Return [x, y] of the center of cell containing provided text 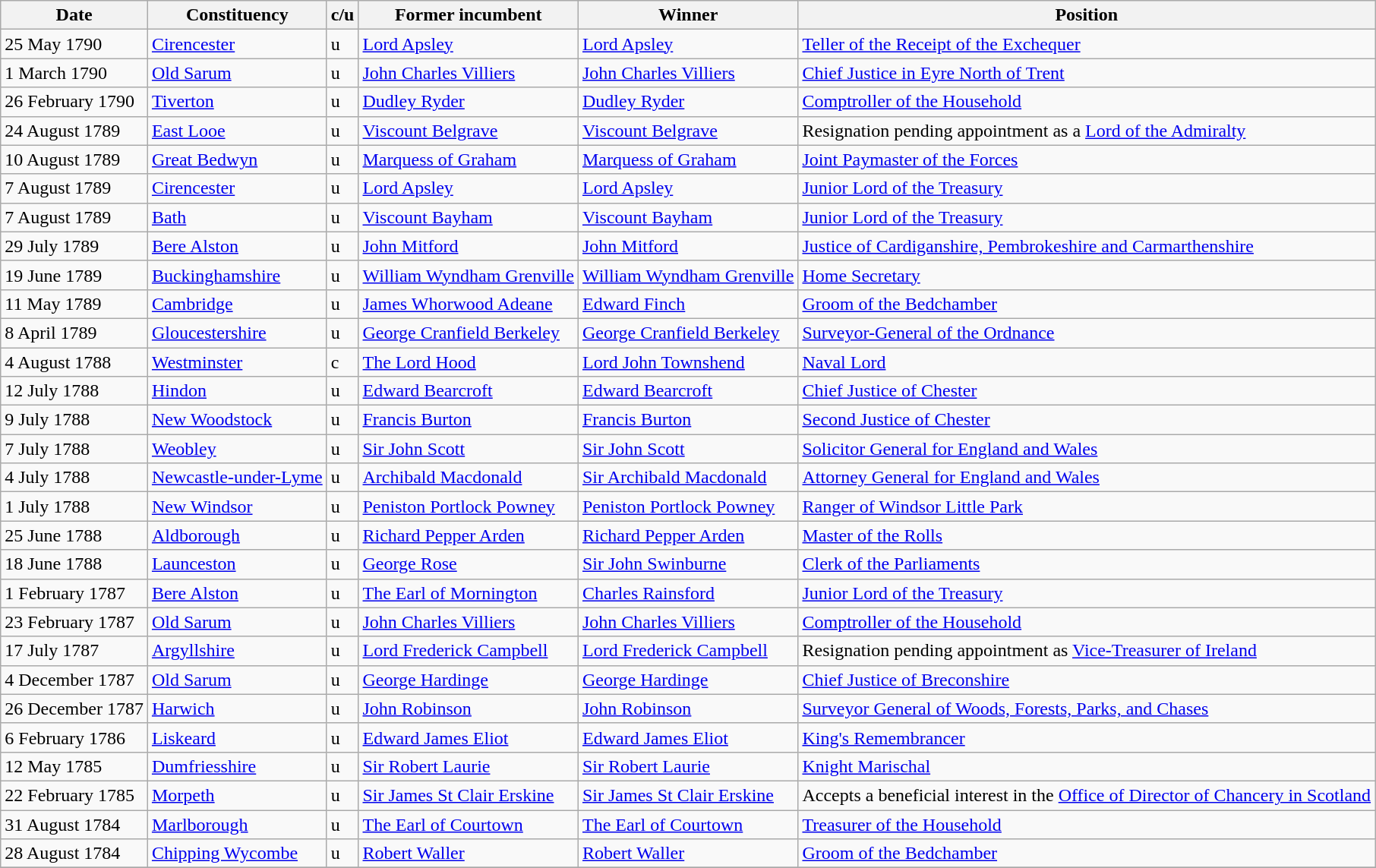
10 August 1789 [74, 159]
Chief Justice of Breconshire [1087, 680]
4 August 1788 [74, 362]
25 May 1790 [74, 44]
George Rose [468, 564]
Attorney General for England and Wales [1087, 478]
James Whorwood Adeane [468, 304]
Chief Justice in Eyre North of Trent [1087, 73]
31 August 1784 [74, 824]
Tiverton [237, 102]
19 June 1789 [74, 275]
Second Justice of Chester [1087, 420]
Former incumbent [468, 15]
Westminster [237, 362]
The Lord Hood [468, 362]
1 March 1790 [74, 73]
23 February 1787 [74, 622]
Aldborough [237, 535]
Weobley [237, 449]
Cambridge [237, 304]
Knight Marischal [1087, 766]
Chipping Wycombe [237, 854]
Sir Archibald Macdonald [688, 478]
Winner [688, 15]
4 December 1787 [74, 680]
Great Bedwyn [237, 159]
c [342, 362]
Charles Rainsford [688, 593]
28 August 1784 [74, 854]
Launceston [237, 564]
Solicitor General for England and Wales [1087, 449]
Justice of Cardiganshire, Pembrokeshire and Carmarthenshire [1087, 246]
Buckinghamshire [237, 275]
Ranger of Windsor Little Park [1087, 507]
Gloucestershire [237, 333]
12 May 1785 [74, 766]
Resignation pending appointment as a Lord of the Admiralty [1087, 131]
Archibald Macdonald [468, 478]
24 August 1789 [74, 131]
Clerk of the Parliaments [1087, 564]
New Windsor [237, 507]
Naval Lord [1087, 362]
c/u [342, 15]
Position [1087, 15]
The Earl of Mornington [468, 593]
6 February 1786 [74, 737]
17 July 1787 [74, 651]
Surveyor General of Woods, Forests, Parks, and Chases [1087, 709]
26 December 1787 [74, 709]
Harwich [237, 709]
Sir John Swinburne [688, 564]
Argyllshire [237, 651]
Lord John Townshend [688, 362]
Bath [237, 217]
New Woodstock [237, 420]
Liskeard [237, 737]
Edward Finch [688, 304]
Date [74, 15]
Hindon [237, 391]
Treasurer of the Household [1087, 824]
12 July 1788 [74, 391]
Joint Paymaster of the Forces [1087, 159]
9 July 1788 [74, 420]
Marlborough [237, 824]
7 July 1788 [74, 449]
Chief Justice of Chester [1087, 391]
Constituency [237, 15]
1 February 1787 [74, 593]
26 February 1790 [74, 102]
Dumfriesshire [237, 766]
22 February 1785 [74, 795]
King's Remembrancer [1087, 737]
18 June 1788 [74, 564]
1 July 1788 [74, 507]
Teller of the Receipt of the Exchequer [1087, 44]
East Looe [237, 131]
Accepts a beneficial interest in the Office of Director of Chancery in Scotland [1087, 795]
25 June 1788 [74, 535]
Home Secretary [1087, 275]
11 May 1789 [74, 304]
29 July 1789 [74, 246]
4 July 1788 [74, 478]
Morpeth [237, 795]
8 April 1789 [74, 333]
Newcastle-under-Lyme [237, 478]
Master of the Rolls [1087, 535]
Surveyor-General of the Ordnance [1087, 333]
Resignation pending appointment as Vice-Treasurer of Ireland [1087, 651]
